Return [X, Y] of the center of cell containing provided text 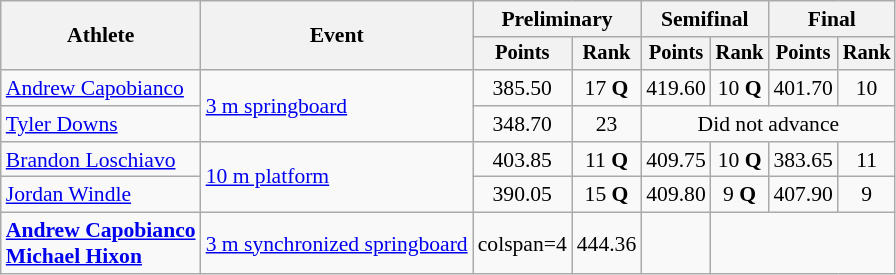
Final [832, 19]
409.80 [676, 195]
23 [606, 124]
9 [867, 195]
Did not advance [768, 124]
Brandon Loschiavo [101, 160]
383.65 [802, 160]
Andrew Capobianco [101, 88]
Event [337, 36]
10 [867, 88]
403.85 [522, 160]
Jordan Windle [101, 195]
401.70 [802, 88]
10 m platform [337, 178]
407.90 [802, 195]
11 [867, 160]
11 Q [606, 160]
3 m synchronized springboard [337, 244]
Preliminary [558, 19]
385.50 [522, 88]
Athlete [101, 36]
Tyler Downs [101, 124]
3 m springboard [337, 106]
390.05 [522, 195]
Semifinal [704, 19]
17 Q [606, 88]
15 Q [606, 195]
444.36 [606, 244]
409.75 [676, 160]
colspan=4 [522, 244]
9 Q [740, 195]
348.70 [522, 124]
419.60 [676, 88]
Andrew CapobiancoMichael Hixon [101, 244]
